Search for the cell housing the specified text and yield its [X, Y] center coordinate. 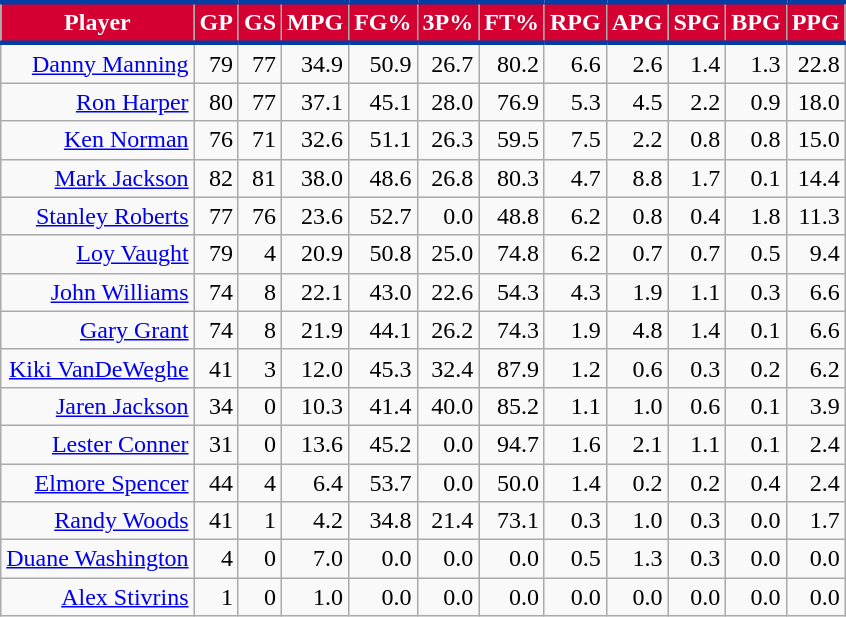
Lester Conner [98, 444]
48.8 [512, 216]
10.3 [316, 406]
Jaren Jackson [98, 406]
GP [216, 22]
2.1 [637, 444]
50.8 [383, 254]
9.4 [816, 254]
44 [216, 483]
71 [260, 140]
45.3 [383, 368]
80 [216, 102]
52.7 [383, 216]
Loy Vaught [98, 254]
80.3 [512, 178]
34.8 [383, 521]
51.1 [383, 140]
Ron Harper [98, 102]
Danny Manning [98, 63]
3.9 [816, 406]
22.8 [816, 63]
SPG [697, 22]
22.1 [316, 292]
76.9 [512, 102]
13.6 [316, 444]
26.3 [448, 140]
8.8 [637, 178]
BPG [756, 22]
FG% [383, 22]
34 [216, 406]
41.4 [383, 406]
81 [260, 178]
GS [260, 22]
4.5 [637, 102]
48.6 [383, 178]
11.3 [816, 216]
44.1 [383, 330]
5.3 [575, 102]
PPG [816, 22]
APG [637, 22]
Mark Jackson [98, 178]
94.7 [512, 444]
87.9 [512, 368]
26.2 [448, 330]
4.3 [575, 292]
1.8 [756, 216]
53.7 [383, 483]
Alex Stivrins [98, 597]
Elmore Spencer [98, 483]
6.4 [316, 483]
7.0 [316, 559]
45.1 [383, 102]
59.5 [512, 140]
28.0 [448, 102]
Ken Norman [98, 140]
20.9 [316, 254]
26.8 [448, 178]
50.9 [383, 63]
2.6 [637, 63]
14.4 [816, 178]
73.1 [512, 521]
32.6 [316, 140]
45.2 [383, 444]
34.9 [316, 63]
1.2 [575, 368]
Kiki VanDeWeghe [98, 368]
74.3 [512, 330]
4.7 [575, 178]
18.0 [816, 102]
26.7 [448, 63]
32.4 [448, 368]
54.3 [512, 292]
Player [98, 22]
82 [216, 178]
85.2 [512, 406]
23.6 [316, 216]
MPG [316, 22]
12.0 [316, 368]
43.0 [383, 292]
15.0 [816, 140]
Duane Washington [98, 559]
31 [216, 444]
0.9 [756, 102]
3P% [448, 22]
FT% [512, 22]
37.1 [316, 102]
38.0 [316, 178]
7.5 [575, 140]
22.6 [448, 292]
74.8 [512, 254]
21.9 [316, 330]
80.2 [512, 63]
Gary Grant [98, 330]
25.0 [448, 254]
21.4 [448, 521]
4.8 [637, 330]
John Williams [98, 292]
4.2 [316, 521]
3 [260, 368]
RPG [575, 22]
Stanley Roberts [98, 216]
1.6 [575, 444]
Randy Woods [98, 521]
50.0 [512, 483]
40.0 [448, 406]
